Identify which cell holds the provided text, then report its (x, y) central coordinate. 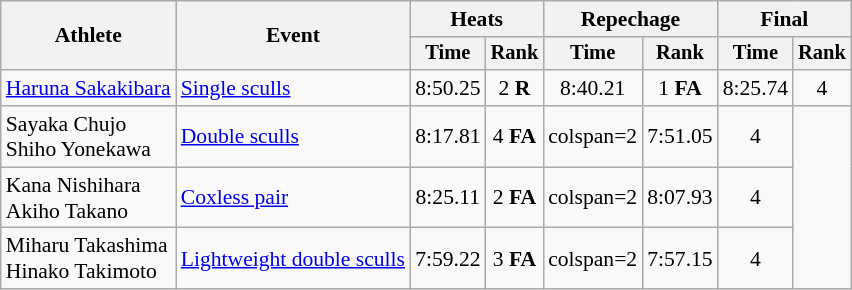
2 FA (515, 198)
4 FA (515, 136)
Double sculls (293, 136)
Final (784, 19)
Heats (476, 19)
8:50.25 (448, 88)
2 R (515, 88)
3 FA (515, 258)
Miharu TakashimaHinako Takimoto (88, 258)
8:25.11 (448, 198)
8:17.81 (448, 136)
1 FA (680, 88)
7:59.22 (448, 258)
8:40.21 (592, 88)
Kana NishiharaAkiho Takano (88, 198)
Coxless pair (293, 198)
Single sculls (293, 88)
7:51.05 (680, 136)
Haruna Sakakibara (88, 88)
Repechage (630, 19)
Lightweight double sculls (293, 258)
8:07.93 (680, 198)
7:57.15 (680, 258)
8:25.74 (756, 88)
Event (293, 36)
Athlete (88, 36)
Sayaka ChujoShiho Yonekawa (88, 136)
